Provide the (X, Y) coordinate of the cell's center where the given text is located.  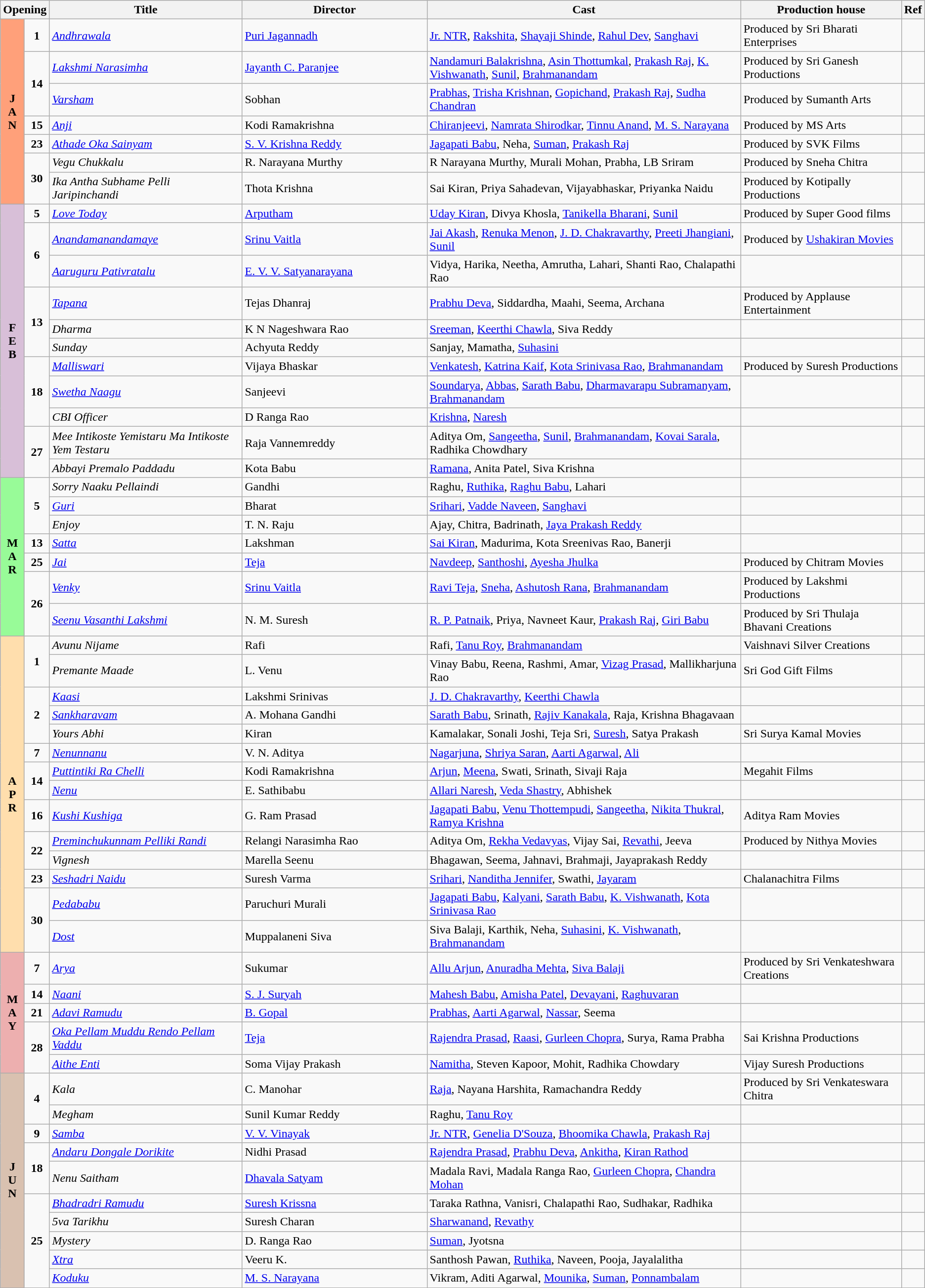
Aaruguru Pativratalu (146, 271)
L. Venu (335, 671)
Sobhan (335, 100)
Produced by Applause Entertainment (821, 303)
JUN (13, 1180)
Satta (146, 543)
Production house (821, 10)
Gandhi (335, 487)
Bhagawan, Seema, Jahnavi, Brahmaji, Jayaprakash Reddy (584, 860)
Jagapati Babu, Kalyani, Sarath Babu, K. Vishwanath, Kota Srinivasa Rao (584, 904)
Produced by Sri Ganesh Productions (821, 67)
Ika Antha Subhame Pelli Jaripinchandi (146, 188)
Lakshmi Narasimha (146, 67)
Ravi Teja, Sneha, Ashutosh Rana, Brahmanandam (584, 588)
Arputham (335, 213)
Preminchukunnam Pelliki Randi (146, 841)
Enjoy (146, 524)
Sukumar (335, 968)
Dhavala Satyam (335, 1177)
Mahesh Babu, Amisha Patel, Devayani, Raghuvaran (584, 994)
Koduku (146, 1278)
R. P. Patnaik, Priya, Navneet Kaur, Prakash Raj, Giri Babu (584, 619)
Andaru Dongale Dorikite (146, 1152)
J. D. Chakravarthy, Keerthi Chawla (584, 696)
Thota Krishna (335, 188)
Nandamuri Balakrishna, Asin Thottumkal, Prakash Raj, K. Vishwanath, Sunil, Brahmanandam (584, 67)
Taraka Rathna, Vanisri, Chalapathi Rao, Sudhakar, Radhika (584, 1203)
28 (37, 1047)
Sharwanand, Revathy (584, 1222)
A. Mohana Gandhi (335, 715)
Vikram, Aditi Agarwal, Mounika, Suman, Ponnambalam (584, 1278)
Muppalaneni Siva (335, 936)
R Narayana Murthy, Murali Mohan, Prabha, LB Sriram (584, 162)
Yours Abhi (146, 734)
Marella Seenu (335, 860)
16 (37, 816)
V. V. Vinayak (335, 1133)
Santhosh Pawan, Ruthika, Naveen, Pooja, Jayalalitha (584, 1259)
Relangi Narasimha Rao (335, 841)
M. S. Narayana (335, 1278)
Premante Maade (146, 671)
C. Manohar (335, 1089)
Malliswari (146, 366)
Produced by Sri Thulaja Bhavani Creations (821, 619)
Jai (146, 562)
Srihari, Vadde Naveen, Sanghavi (584, 506)
Mystery (146, 1241)
Raja, Nayana Harshita, Ramachandra Reddy (584, 1089)
Bharat (335, 506)
Dost (146, 936)
Vaishnavi Silver Creations (821, 645)
Kota Babu (335, 468)
Opening (25, 10)
Produced by Sri Venkateshwara Creations (821, 968)
Jr. NTR, Rakshita, Shayaji Shinde, Rahul Dev, Sanghavi (584, 36)
Suresh Varma (335, 879)
Soma Vijay Prakash (335, 1063)
Megahit Films (821, 771)
Allari Naresh, Veda Shastry, Abhishek (584, 790)
Produced by SVK Films (821, 144)
Mee Intikoste Yemistaru Ma Intikoste Yem Testaru (146, 443)
Jagapati Babu, Venu Thottempudi, Sangeetha, Nikita Thukral, Ramya Krishna (584, 816)
Produced by Lakshmi Productions (821, 588)
Sai Kiran, Madurima, Kota Sreenivas Rao, Banerji (584, 543)
Puri Jagannadh (335, 36)
22 (37, 850)
Chalanachitra Films (821, 879)
Vignesh (146, 860)
Nenu (146, 790)
15 (37, 125)
D. Ranga Rao (335, 1241)
Abbayi Premalo Paddadu (146, 468)
Ref (913, 10)
Paruchuri Murali (335, 904)
Produced by Ushakiran Movies (821, 239)
Bhadradri Ramudu (146, 1203)
Jayanth C. Paranjee (335, 67)
Vegu Chukkalu (146, 162)
Tapana (146, 303)
Nidhi Prasad (335, 1152)
Jai Akash, Renuka Menon, J. D. Chakravarthy, Preeti Jhangiani, Sunil (584, 239)
Vinay Babu, Reena, Rashmi, Amar, Vizag Prasad, Mallikharjuna Rao (584, 671)
Anji (146, 125)
26 (37, 604)
K N Nageshwara Rao (335, 328)
Tejas Dhanraj (335, 303)
Raghu, Ruthika, Raghu Babu, Lahari (584, 487)
CBI Officer (146, 417)
R. Narayana Murthy (335, 162)
E. V. V. Satyanarayana (335, 271)
Aditya Om, Rekha Vedavyas, Vijay Sai, Revathi, Jeeva (584, 841)
V. N. Aditya (335, 753)
Sankharavam (146, 715)
Suresh Charan (335, 1222)
Madala Ravi, Madala Ranga Rao, Gurleen Chopra, Chandra Mohan (584, 1177)
Vijay Suresh Productions (821, 1063)
E. Sathibabu (335, 790)
Oka Pellam Muddu Rendo Pellam Vaddu (146, 1038)
Ajay, Chitra, Badrinath, Jaya Prakash Reddy (584, 524)
Venkatesh, Katrina Kaif, Kota Srinivasa Rao, Brahmanandam (584, 366)
Aditya Ram Movies (821, 816)
Title (146, 10)
Jr. NTR, Genelia D'Souza, Bhoomika Chawla, Prakash Raj (584, 1133)
Naani (146, 994)
Sai Krishna Productions (821, 1038)
S. J. Suryah (335, 994)
Chiranjeevi, Namrata Shirodkar, Tinnu Anand, M. S. Narayana (584, 125)
Sunil Kumar Reddy (335, 1115)
Arjun, Meena, Swati, Srinath, Sivaji Raja (584, 771)
Produced by Super Good films (821, 213)
Samba (146, 1133)
Sai Kiran, Priya Sahadevan, Vijayabhaskar, Priyanka Naidu (584, 188)
Kiran (335, 734)
Seenu Vasanthi Lakshmi (146, 619)
6 (37, 255)
Anandamanandamaye (146, 239)
Rafi, Tanu Roy, Brahmanandam (584, 645)
Vijaya Bhaskar (335, 366)
Navdeep, Santhoshi, Ayesha Jhulka (584, 562)
Soundarya, Abbas, Sarath Babu, Dharmavarapu Subramanyam, Brahmanandam (584, 392)
Guri (146, 506)
Kushi Kushiga (146, 816)
Produced by Sneha Chitra (821, 162)
Arya (146, 968)
Sri God Gift Films (821, 671)
G. Ram Prasad (335, 816)
Andhrawala (146, 36)
Jagapati Babu, Neha, Suman, Prakash Raj (584, 144)
Produced by MS Arts (821, 125)
Varsham (146, 100)
Nenu Saitham (146, 1177)
Produced by Suresh Productions (821, 366)
Raghu, Tanu Roy (584, 1115)
Dharma (146, 328)
Sarath Babu, Srinath, Rajiv Kanakala, Raja, Krishna Bhagavaan (584, 715)
Achyuta Reddy (335, 348)
Suresh Krissna (335, 1203)
Megham (146, 1115)
2 (37, 715)
B. Gopal (335, 1012)
APR (13, 794)
Seshadri Naidu (146, 879)
Kamalakar, Sonali Joshi, Teja Sri, Suresh, Satya Prakash (584, 734)
Cast (584, 10)
S. V. Krishna Reddy (335, 144)
MAY (13, 1012)
Srihari, Nanditha Jennifer, Swathi, Jayaram (584, 879)
T. N. Raju (335, 524)
Allu Arjun, Anuradha Mehta, Siva Balaji (584, 968)
Nagarjuna, Shriya Saran, Aarti Agarwal, Ali (584, 753)
Kala (146, 1089)
Prabhas, Aarti Agarwal, Nassar, Seema (584, 1012)
Sorry Naaku Pellaindi (146, 487)
Siva Balaji, Karthik, Neha, Suhasini, K. Vishwanath, Brahmanandam (584, 936)
Nenunnanu (146, 753)
MAR (13, 557)
Namitha, Steven Kapoor, Mohit, Radhika Chowdary (584, 1063)
Puttintiki Ra Chelli (146, 771)
Lakshmi Srinivas (335, 696)
Rajendra Prasad, Raasi, Gurleen Chopra, Surya, Rama Prabha (584, 1038)
Sri Surya Kamal Movies (821, 734)
Rajendra Prasad, Prabhu Deva, Ankitha, Kiran Rathod (584, 1152)
D Ranga Rao (335, 417)
N. M. Suresh (335, 619)
Sreeman, Keerthi Chawla, Siva Reddy (584, 328)
Kaasi (146, 696)
Uday Kiran, Divya Khosla, Tanikella Bharani, Sunil (584, 213)
Produced by Nithya Movies (821, 841)
Adavi Ramudu (146, 1012)
Lakshman (335, 543)
4 (37, 1098)
Aithe Enti (146, 1063)
Avunu Nijame (146, 645)
Sunday (146, 348)
Prabhu Deva, Siddardha, Maahi, Seema, Archana (584, 303)
21 (37, 1012)
Produced by Chitram Movies (821, 562)
Sanjay, Mamatha, Suhasini (584, 348)
Produced by Sri Venkateswara Chitra (821, 1089)
Rafi (335, 645)
Veeru K. (335, 1259)
Produced by Sumanth Arts (821, 100)
FEB (13, 341)
Director (335, 10)
Love Today (146, 213)
27 (37, 452)
JAN (13, 112)
Athade Oka Sainyam (146, 144)
Venky (146, 588)
Swetha Naagu (146, 392)
Vidya, Harika, Neetha, Amrutha, Lahari, Shanti Rao, Chalapathi Rao (584, 271)
Aditya Om, Sangeetha, Sunil, Brahmanandam, Kovai Sarala, Radhika Chowdhary (584, 443)
Produced by Kotipally Productions (821, 188)
Produced by Sri Bharati Enterprises (821, 36)
9 (37, 1133)
Pedababu (146, 904)
Ramana, Anita Patel, Siva Krishna (584, 468)
Sanjeevi (335, 392)
Xtra (146, 1259)
Krishna, Naresh (584, 417)
Raja Vannemreddy (335, 443)
5va Tarikhu (146, 1222)
Suman, Jyotsna (584, 1241)
Prabhas, Trisha Krishnan, Gopichand, Prakash Raj, Sudha Chandran (584, 100)
